Extract the [X, Y] coordinate from the center of the cell holding the provided text.  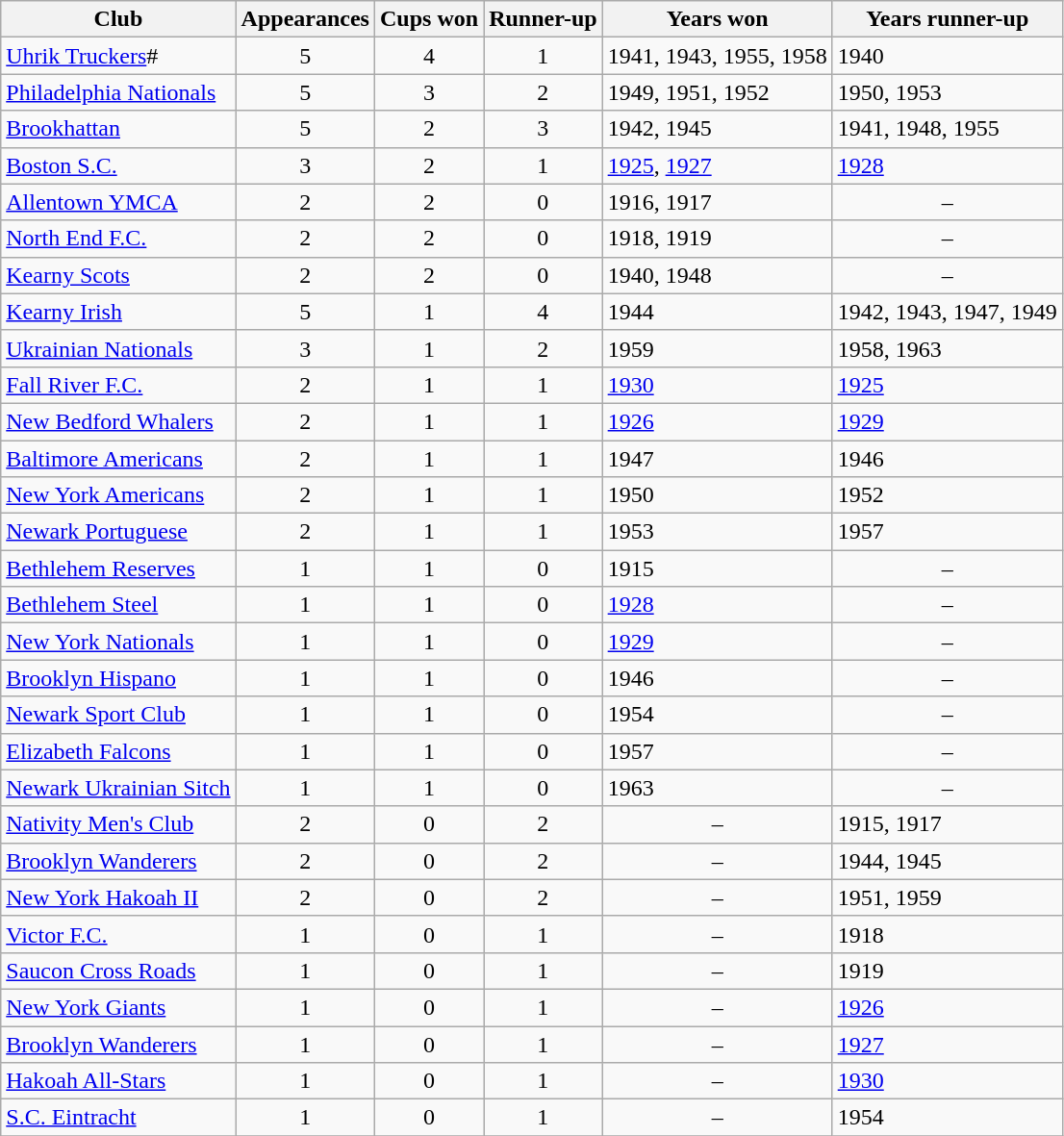
1940, 1948 [718, 275]
Saucon Cross Roads [118, 971]
1963 [718, 788]
Newark Ukrainian Sitch [118, 788]
Club [118, 19]
Kearny Scots [118, 275]
1959 [718, 348]
New York Nationals [118, 642]
New Bedford Whalers [118, 421]
Elizabeth Falcons [118, 751]
Allentown YMCA [118, 202]
Brookhattan [118, 129]
Bethlehem Steel [118, 605]
Bethlehem Reserves [118, 568]
Philadelphia Nationals [118, 92]
1916, 1917 [718, 202]
Years won [718, 19]
1950 [718, 495]
1919 [947, 971]
1925 [947, 385]
1918 [947, 934]
1940 [947, 56]
1915 [718, 568]
1952 [947, 495]
1941, 1948, 1955 [947, 129]
Fall River F.C. [118, 385]
1953 [718, 532]
Victor F.C. [118, 934]
Uhrik Truckers# [118, 56]
1942, 1945 [718, 129]
Boston S.C. [118, 165]
1918, 1919 [718, 239]
Newark Sport Club [118, 715]
New York Giants [118, 1007]
1947 [718, 459]
Runner-up [544, 19]
Brooklyn Hispano [118, 678]
1944, 1945 [947, 861]
Newark Portuguese [118, 532]
1941, 1943, 1955, 1958 [718, 56]
New York Americans [118, 495]
Hakoah All-Stars [118, 1081]
1958, 1963 [947, 348]
Cups won [429, 19]
Nativity Men's Club [118, 824]
1927 [947, 1044]
1915, 1917 [947, 824]
1951, 1959 [947, 897]
1944 [718, 312]
1925, 1927 [718, 165]
North End F.C. [118, 239]
S.C. Eintracht [118, 1118]
New York Hakoah II [118, 897]
Kearny Irish [118, 312]
Years runner-up [947, 19]
1950, 1953 [947, 92]
Baltimore Americans [118, 459]
Ukrainian Nationals [118, 348]
Appearances [305, 19]
1949, 1951, 1952 [718, 92]
1942, 1943, 1947, 1949 [947, 312]
